Locate the cell with the specified text and output its [X, Y] center coordinate. 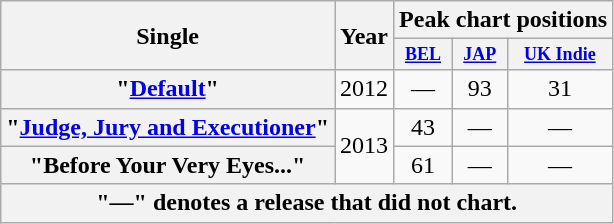
"—" denotes a release that did not chart. [307, 203]
2013 [364, 146]
Peak chart positions [504, 20]
2012 [364, 89]
"Before Your Very Eyes..." [168, 165]
Year [364, 36]
61 [424, 165]
31 [560, 89]
"Default" [168, 89]
"Judge, Jury and Executioner" [168, 127]
Single [168, 36]
43 [424, 127]
UK Indie [560, 54]
JAP [480, 54]
BEL [424, 54]
93 [480, 89]
